From the cell containing the given text, extract its center point as (x, y) coordinate. 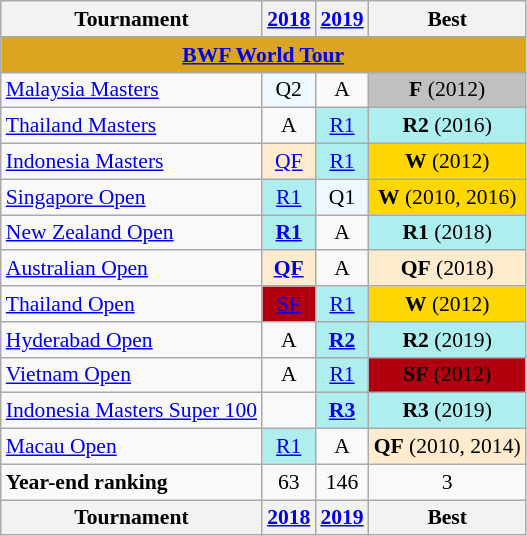
Indonesia Masters Super 100 (132, 411)
Thailand Masters (132, 126)
R1 (2018) (448, 233)
R2 (2019) (448, 340)
Q2 (288, 90)
Thailand Open (132, 304)
SF (2012) (448, 375)
F (2012) (448, 90)
QF (2010, 2014) (448, 447)
R2 (2016) (448, 126)
63 (288, 482)
Macau Open (132, 447)
3 (448, 482)
146 (342, 482)
QF (2018) (448, 269)
Malaysia Masters (132, 90)
R2 (342, 340)
SF (288, 304)
Q1 (342, 197)
Hyderabad Open (132, 340)
R3 (2019) (448, 411)
Singapore Open (132, 197)
Vietnam Open (132, 375)
Year-end ranking (132, 482)
W (2010, 2016) (448, 197)
New Zealand Open (132, 233)
BWF World Tour (264, 55)
Australian Open (132, 269)
Indonesia Masters (132, 162)
R3 (342, 411)
